Locate the cell with the specified text and output its [X, Y] center coordinate. 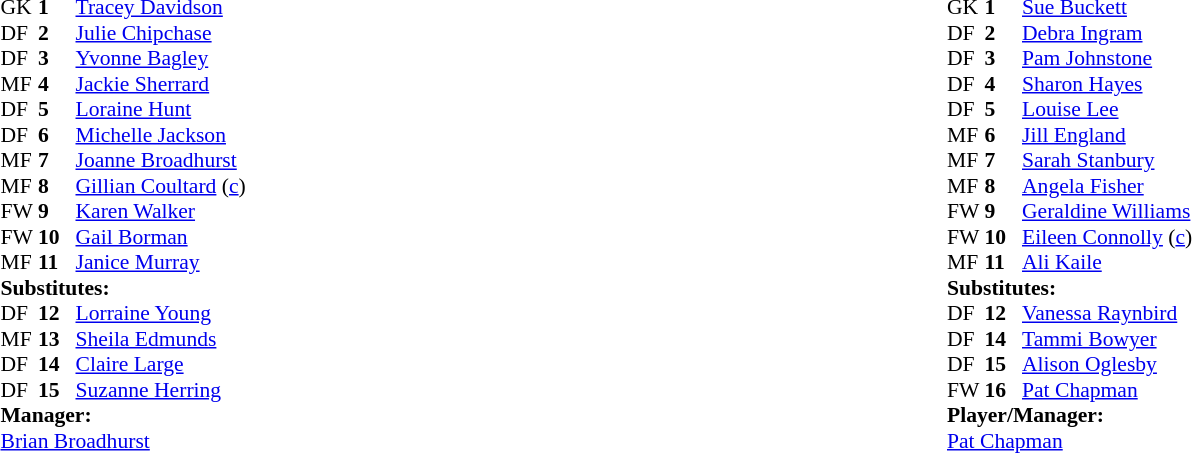
Sheila Edmunds [161, 339]
Jill England [1107, 135]
Julie Chipchase [161, 33]
Debra Ingram [1107, 33]
Yvonne Bagley [161, 59]
Eileen Connolly (c) [1107, 237]
Alison Oglesby [1107, 365]
Louise Lee [1107, 109]
Pat Chapman [1107, 390]
Gillian Coultard (c) [161, 186]
Pam Johnstone [1107, 59]
Jackie Sherrard [161, 84]
Michelle Jackson [161, 135]
Vanessa Raynbird [1107, 313]
Joanne Broadhurst [161, 161]
Janice Murray [161, 263]
Geraldine Williams [1107, 211]
Karen Walker [161, 211]
Suzanne Herring [161, 390]
Lorraine Young [161, 313]
Claire Large [161, 365]
16 [1003, 390]
Sarah Stanbury [1107, 161]
Loraine Hunt [161, 109]
Ali Kaile [1107, 263]
Player/Manager: [1070, 415]
Gail Borman [161, 237]
Sharon Hayes [1107, 84]
Angela Fisher [1107, 186]
13 [57, 339]
Tammi Bowyer [1107, 339]
Manager: [122, 415]
